Pinpoint the cell where the given text exists, returning its [x, y] midpoint coordinate. 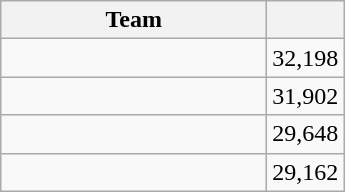
31,902 [306, 96]
32,198 [306, 58]
29,648 [306, 134]
Team [134, 20]
29,162 [306, 172]
